Detect which cell encompasses the target text, then output its [x, y] center coordinate. 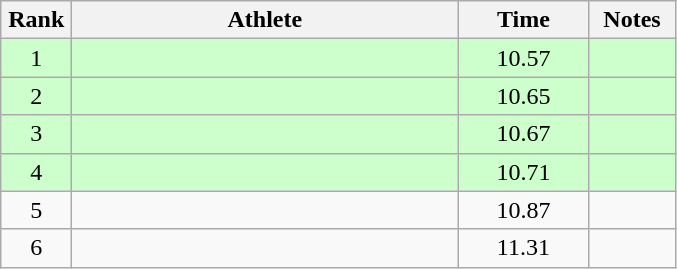
10.67 [524, 134]
3 [36, 134]
5 [36, 210]
4 [36, 172]
6 [36, 248]
10.65 [524, 96]
10.57 [524, 58]
10.71 [524, 172]
Notes [632, 20]
Rank [36, 20]
10.87 [524, 210]
Time [524, 20]
1 [36, 58]
Athlete [265, 20]
11.31 [524, 248]
2 [36, 96]
